Identify which cell holds the provided text, then report its (x, y) central coordinate. 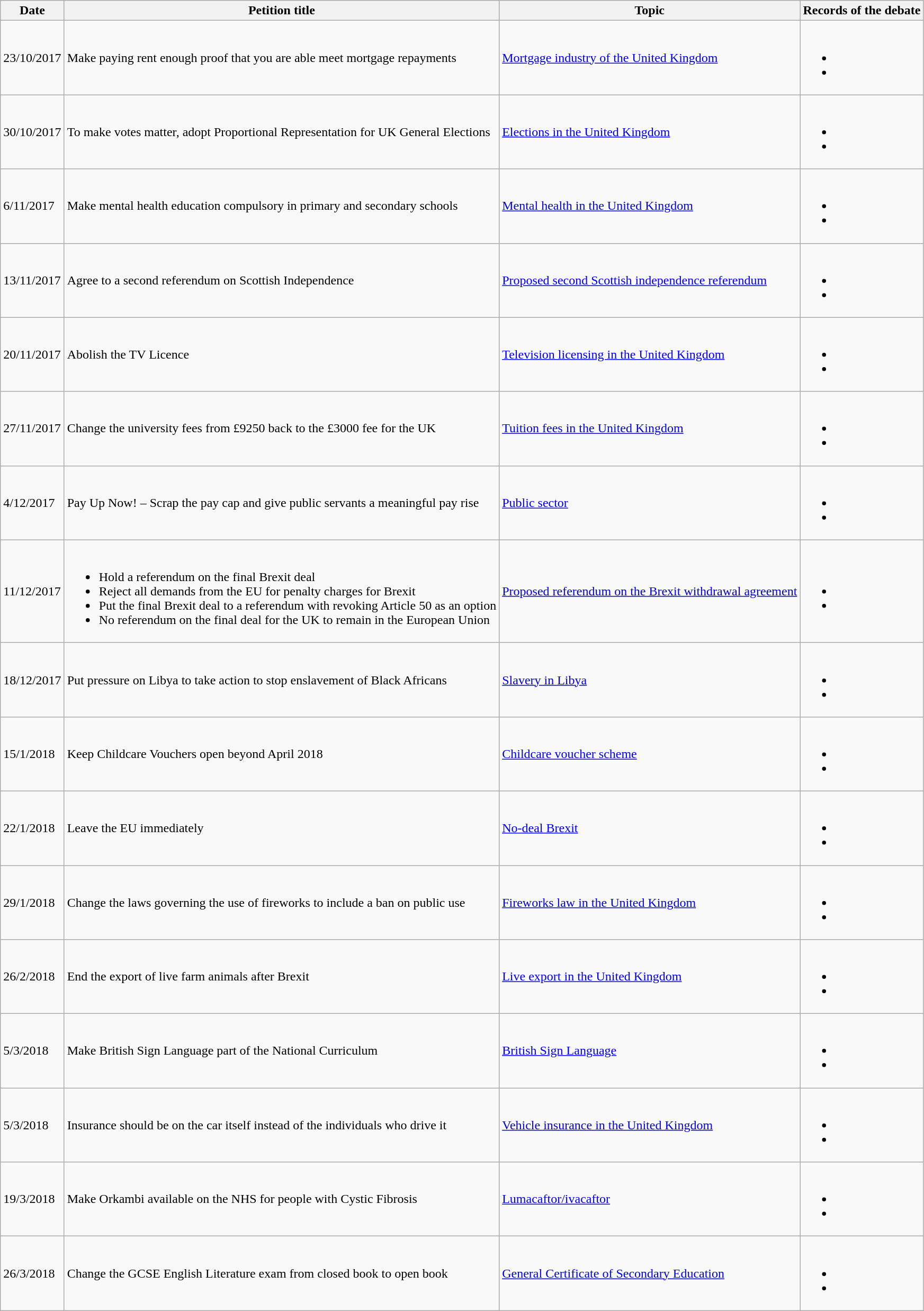
General Certificate of Secondary Education (650, 1273)
Date (32, 11)
Lumacaftor/ivacaftor (650, 1199)
Make mental health education compulsory in primary and secondary schools (282, 206)
4/12/2017 (32, 503)
Topic (650, 11)
15/1/2018 (32, 754)
Television licensing in the United Kingdom (650, 354)
Make British Sign Language part of the National Curriculum (282, 1051)
Proposed referendum on the Brexit withdrawal agreement (650, 591)
Proposed second Scottish independence referendum (650, 280)
Change the GCSE English Literature exam from closed book to open book (282, 1273)
Pay Up Now! – Scrap the pay cap and give public servants a meaningful pay rise (282, 503)
22/1/2018 (32, 828)
11/12/2017 (32, 591)
20/11/2017 (32, 354)
No-deal Brexit (650, 828)
Make Orkambi available on the NHS for people with Cystic Fibrosis (282, 1199)
Mental health in the United Kingdom (650, 206)
Vehicle insurance in the United Kingdom (650, 1125)
30/10/2017 (32, 132)
End the export of live farm animals after Brexit (282, 977)
26/3/2018 (32, 1273)
27/11/2017 (32, 429)
26/2/2018 (32, 977)
Slavery in Libya (650, 680)
Public sector (650, 503)
Change the university fees from £9250 back to the £3000 fee for the UK (282, 429)
13/11/2017 (32, 280)
British Sign Language (650, 1051)
Petition title (282, 11)
Live export in the United Kingdom (650, 977)
18/12/2017 (32, 680)
Leave the EU immediately (282, 828)
Records of the debate (862, 11)
Make paying rent enough proof that you are able meet mortgage repayments (282, 58)
Put pressure on Libya to take action to stop enslavement of Black Africans (282, 680)
Abolish the TV Licence (282, 354)
Tuition fees in the United Kingdom (650, 429)
6/11/2017 (32, 206)
19/3/2018 (32, 1199)
Insurance should be on the car itself instead of the individuals who drive it (282, 1125)
Agree to a second referendum on Scottish Independence (282, 280)
To make votes matter, adopt Proportional Representation for UK General Elections (282, 132)
Keep Childcare Vouchers open beyond April 2018 (282, 754)
Fireworks law in the United Kingdom (650, 903)
Elections in the United Kingdom (650, 132)
23/10/2017 (32, 58)
29/1/2018 (32, 903)
Mortgage industry of the United Kingdom (650, 58)
Childcare voucher scheme (650, 754)
Change the laws governing the use of fireworks to include a ban on public use (282, 903)
